For the text-containing cell, return its midpoint in (X, Y) coordinate format. 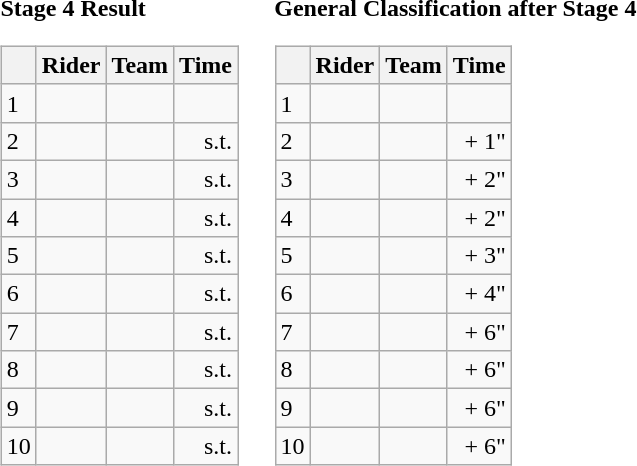
+ 4" (479, 294)
+ 3" (479, 256)
+ 1" (479, 141)
